Determine the [x, y] coordinate at the center of the cell enclosing the given text.  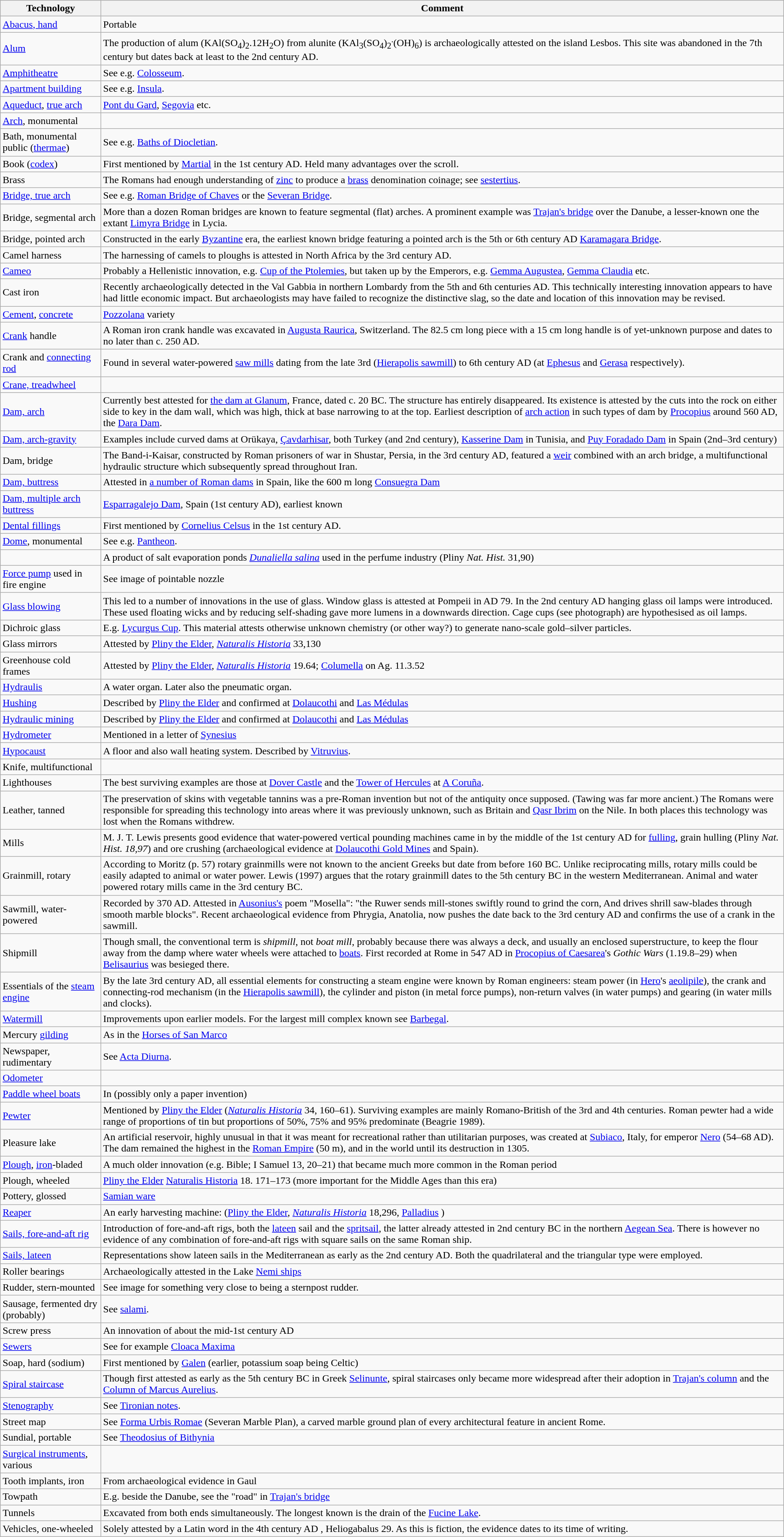
Pliny the Elder Naturalis Historia 18. 171–173 (more important for the Middle Ages than this era) [442, 1180]
Rudder, stern-mounted [51, 1287]
Street map [51, 1422]
Mentioned in a letter of Synesius [442, 735]
Abacus, hand [51, 24]
Arch, monumental [51, 121]
Sawmill, water-powered [51, 914]
Attested by Pliny the Elder, Naturalis Historia 33,130 [442, 644]
A water organ. Later also the pneumatic organ. [442, 687]
Bridge, pointed arch [51, 239]
Bridge, true arch [51, 196]
See Acta Diurna. [442, 1057]
See image of pointable nozzle [442, 579]
Found in several water-powered saw mills dating from the late 3rd (Hierapolis sawmill) to 6th century AD (at Ephesus and Gerasa respectively). [442, 363]
Shipmill [51, 953]
Hydrometer [51, 735]
See Theodosius of Bithynia [442, 1438]
Technology [51, 8]
Sundial, portable [51, 1438]
Screw press [51, 1330]
Book (codex) [51, 164]
Dam, buttress [51, 482]
Archaeologically attested in the Lake Nemi ships [442, 1271]
Dental fillings [51, 525]
Leather, tanned [51, 810]
Spiral staircase [51, 1384]
Sewers [51, 1346]
Bath, monumental public (thermae) [51, 142]
Tunnels [51, 1513]
Cement, concrete [51, 314]
Amphitheatre [51, 73]
In (possibly only a paper invention) [442, 1094]
Pleasure lake [51, 1143]
An innovation of about the mid-1st century AD [442, 1330]
Camel harness [51, 255]
The harnessing of camels to ploughs is attested in North Africa by the 3rd century AD. [442, 255]
Portable [442, 24]
Sails, fore-and-aft rig [51, 1234]
Excavated from both ends simultaneously. The longest known is the drain of the Fucine Lake. [442, 1513]
Pewter [51, 1115]
Pottery, glossed [51, 1196]
Dam, multiple arch buttress [51, 504]
Essentials of the steam engine [51, 991]
Mercury gilding [51, 1035]
Grainmill, rotary [51, 876]
See salami. [442, 1309]
Lighthouses [51, 783]
See Forma Urbis Romae (Severan Marble Plan), a carved marble ground plan of every architectural feature in ancient Rome. [442, 1422]
Dam, arch-gravity [51, 439]
Pozzolana variety [442, 314]
Attested in a number of Roman dams in Spain, like the 600 m long Consuegra Dam [442, 482]
Dam, bridge [51, 461]
Glass mirrors [51, 644]
Greenhouse cold frames [51, 665]
Constructed in the early Byzantine era, the earliest known bridge featuring a pointed arch is the 5th or 6th century AD Karamagara Bridge. [442, 239]
Roller bearings [51, 1271]
From archaeological evidence in Gaul [442, 1481]
Knife, multifunctional [51, 767]
Watermill [51, 1019]
As in the Horses of San Marco [442, 1035]
Crank and connecting rod [51, 363]
Samian ware [442, 1196]
See e.g. Roman Bridge of Chaves or the Severan Bridge. [442, 196]
Comment [442, 8]
Mills [51, 843]
Reaper [51, 1212]
E.g. Lycurgus Cup. This material attests otherwise unknown chemistry (or other way?) to generate nano-scale gold–silver particles. [442, 628]
See image for something very close to being a sternpost rudder. [442, 1287]
Plough, wheeled [51, 1180]
A product of salt evaporation ponds Dunaliella salina used in the perfume industry (Pliny Nat. Hist. 31,90) [442, 557]
First mentioned by Martial in the 1st century AD. Held many advantages over the scroll. [442, 164]
Apartment building [51, 89]
See e.g. Pantheon. [442, 541]
Stenography [51, 1406]
Improvements upon earlier models. For the largest mill complex known see Barbegal. [442, 1019]
Cast iron [51, 292]
Bridge, segmental arch [51, 217]
Cameo [51, 271]
A much older innovation (e.g. Bible; I Samuel 13, 20–21) that became much more common in the Roman period [442, 1164]
Hushing [51, 703]
E.g. beside the Danube, see the "road" in Trajan's bridge [442, 1497]
Solely attested by a Latin word in the 4th century AD , Heliogabalus 29. As this is fiction, the evidence dates to its time of writing. [442, 1529]
Newspaper, rudimentary [51, 1057]
Towpath [51, 1497]
Odometer [51, 1078]
A floor and also wall heating system. Described by Vitruvius. [442, 751]
Paddle wheel boats [51, 1094]
Sausage, fermented dry (probably) [51, 1309]
Brass [51, 180]
Attested by Pliny the Elder, Naturalis Historia 19.64; Columella on Ag. 11.3.52 [442, 665]
Force pump used in fire engine [51, 579]
Soap, hard (sodium) [51, 1363]
Probably a Hellenistic innovation, e.g. Cup of the Ptolemies, but taken up by the Emperors, e.g. Gemma Augustea, Gemma Claudia etc. [442, 271]
Dichroic glass [51, 628]
First mentioned by Cornelius Celsus in the 1st century AD. [442, 525]
Pont du Gard, Segovia etc. [442, 105]
Hydraulis [51, 687]
First mentioned by Galen (earlier, potassium soap being Celtic) [442, 1363]
The best surviving examples are those at Dover Castle and the Tower of Hercules at A Coruña. [442, 783]
Representations show lateen sails in the Mediterranean as early as the 2nd century AD. Both the quadrilateral and the triangular type were employed. [442, 1255]
See for example Cloaca Maxima [442, 1346]
Plough, iron-bladed [51, 1164]
Hydraulic mining [51, 719]
An early harvesting machine: (Pliny the Elder, Naturalis Historia 18,296, Palladius ) [442, 1212]
The Romans had enough understanding of zinc to produce a brass denomination coinage; see sestertius. [442, 180]
Aqueduct, true arch [51, 105]
Sails, lateen [51, 1255]
Surgical instruments, various [51, 1459]
Dome, monumental [51, 541]
Crane, treadwheel [51, 385]
Hypocaust [51, 751]
Glass blowing [51, 606]
Dam, arch [51, 412]
Alum [51, 49]
See Tironian notes. [442, 1406]
Esparragalejo Dam, Spain (1st century AD), earliest known [442, 504]
Vehicles, one-wheeled [51, 1529]
Tooth implants, iron [51, 1481]
See e.g. Baths of Diocletian. [442, 142]
See e.g. Insula. [442, 89]
Crank handle [51, 336]
See e.g. Colosseum. [442, 73]
